Identify which cell holds the provided text, then report its [x, y] central coordinate. 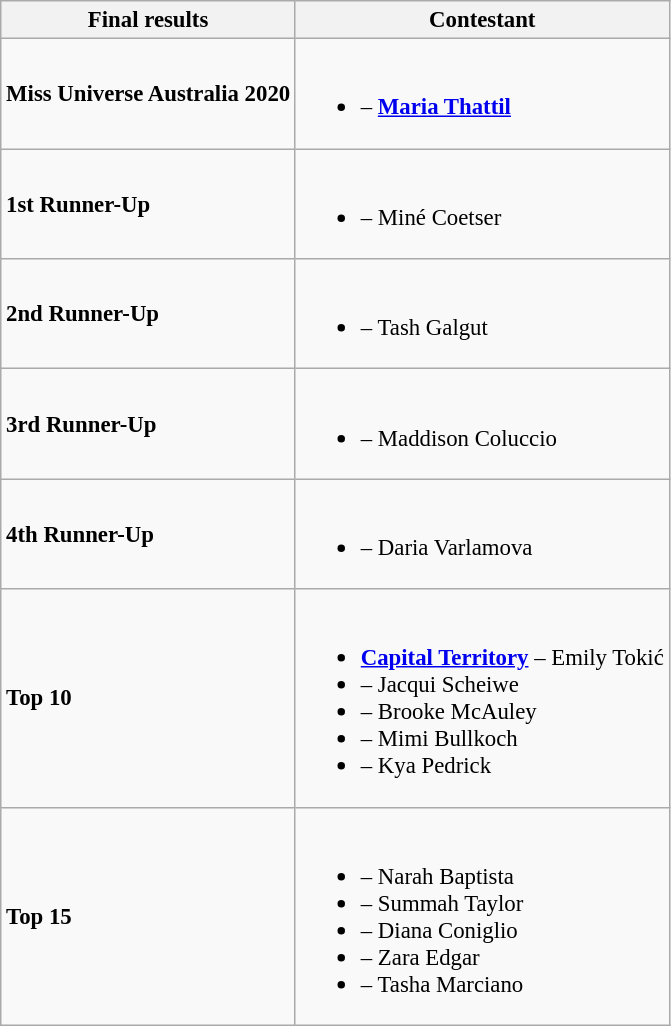
– Daria Varlamova [482, 534]
– Narah Baptista – Summah Taylor – Diana Coniglio – Zara Edgar – Tasha Marciano [482, 916]
Top 15 [148, 916]
4th Runner-Up [148, 534]
1st Runner-Up [148, 204]
– Tash Galgut [482, 314]
Top 10 [148, 698]
Final results [148, 20]
– Maria Thattil [482, 94]
– Miné Coetser [482, 204]
2nd Runner-Up [148, 314]
Miss Universe Australia 2020 [148, 94]
– Maddison Coluccio [482, 424]
Capital Territory – Emily Tokić – Jacqui Scheiwe – Brooke McAuley – Mimi Bullkoch – Kya Pedrick [482, 698]
Contestant [482, 20]
3rd Runner-Up [148, 424]
